Capture the cell that displays the provided text and extract its (x, y) central coordinate. 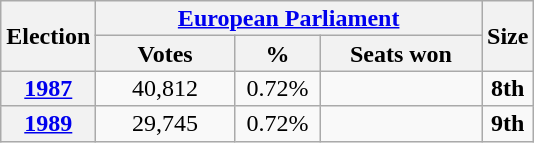
1989 (48, 124)
European Parliament (289, 18)
Seats won (400, 54)
Size (508, 36)
% (277, 54)
9th (508, 124)
29,745 (166, 124)
8th (508, 88)
1987 (48, 88)
Votes (166, 54)
40,812 (166, 88)
Election (48, 36)
